Search for the cell housing the specified text and yield its [x, y] center coordinate. 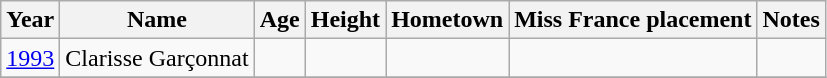
Year [30, 20]
Age [280, 20]
Name [157, 20]
Clarisse Garçonnat [157, 58]
Height [345, 20]
Notes [791, 20]
Miss France placement [633, 20]
1993 [30, 58]
Hometown [448, 20]
